Detect which cell encompasses the target text, then output its [x, y] center coordinate. 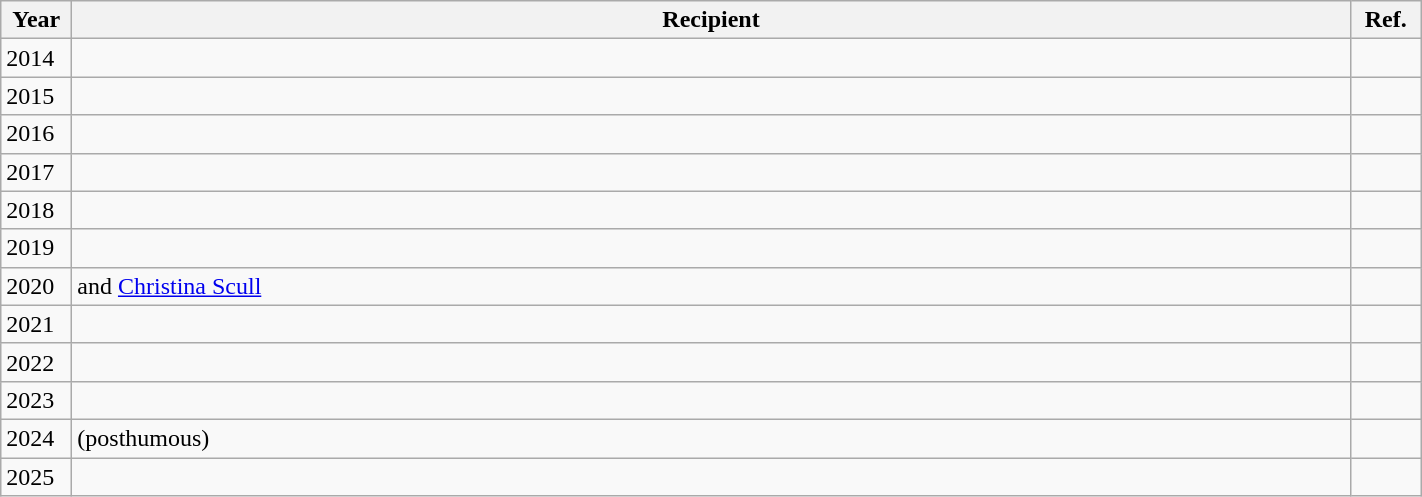
2022 [36, 362]
2016 [36, 134]
2024 [36, 438]
(posthumous) [711, 438]
and Christina Scull [711, 286]
2019 [36, 248]
2018 [36, 210]
Year [36, 20]
2017 [36, 172]
2025 [36, 477]
2014 [36, 58]
Ref. [1386, 20]
2020 [36, 286]
2015 [36, 96]
2023 [36, 400]
Recipient [711, 20]
2021 [36, 324]
